Capture the cell that displays the provided text and extract its [X, Y] central coordinate. 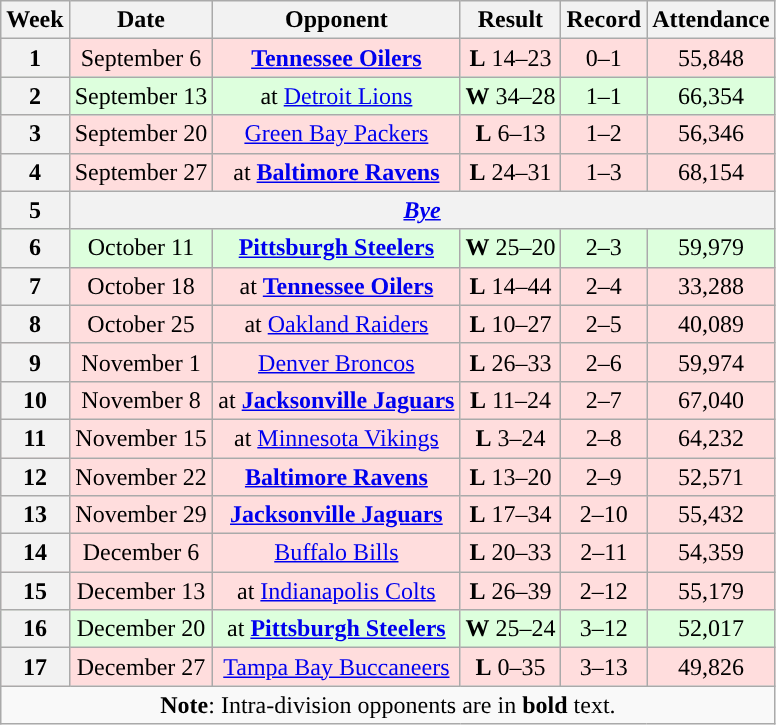
14 [35, 553]
L 13–20 [510, 477]
2–5 [604, 324]
17 [35, 667]
59,974 [711, 362]
0–1 [604, 58]
3–13 [604, 667]
1–3 [604, 172]
1 [35, 58]
November 29 [141, 515]
at Pittsburgh Steelers [336, 629]
L 6–13 [510, 134]
November 8 [141, 400]
W 25–24 [510, 629]
Record [604, 20]
Green Bay Packers [336, 134]
L 26–39 [510, 591]
54,359 [711, 553]
16 [35, 629]
November 15 [141, 438]
Pittsburgh Steelers [336, 248]
40,089 [711, 324]
December 6 [141, 553]
1–1 [604, 96]
L 11–24 [510, 400]
9 [35, 362]
at Minnesota Vikings [336, 438]
at Tennessee Oilers [336, 286]
at Oakland Raiders [336, 324]
L 26–33 [510, 362]
Tennessee Oilers [336, 58]
67,040 [711, 400]
L 0–35 [510, 667]
2 [35, 96]
68,154 [711, 172]
at Jacksonville Jaguars [336, 400]
L 14–44 [510, 286]
2–4 [604, 286]
13 [35, 515]
Buffalo Bills [336, 553]
Jacksonville Jaguars [336, 515]
12 [35, 477]
52,571 [711, 477]
September 6 [141, 58]
10 [35, 400]
49,826 [711, 667]
L 17–34 [510, 515]
December 13 [141, 591]
59,979 [711, 248]
5 [35, 210]
L 24–31 [510, 172]
2–10 [604, 515]
W 34–28 [510, 96]
at Detroit Lions [336, 96]
15 [35, 591]
Bye [422, 210]
Denver Broncos [336, 362]
September 13 [141, 96]
3–12 [604, 629]
October 11 [141, 248]
2–11 [604, 553]
at Baltimore Ravens [336, 172]
Note: Intra-division opponents are in bold text. [388, 705]
L 20–33 [510, 553]
55,432 [711, 515]
Baltimore Ravens [336, 477]
October 18 [141, 286]
55,179 [711, 591]
at Indianapolis Colts [336, 591]
2–12 [604, 591]
Date [141, 20]
W 25–20 [510, 248]
L 10–27 [510, 324]
33,288 [711, 286]
L 14–23 [510, 58]
L 3–24 [510, 438]
56,346 [711, 134]
Week [35, 20]
2–6 [604, 362]
Opponent [336, 20]
November 1 [141, 362]
December 20 [141, 629]
3 [35, 134]
Result [510, 20]
2–3 [604, 248]
8 [35, 324]
55,848 [711, 58]
Tampa Bay Buccaneers [336, 667]
December 27 [141, 667]
September 27 [141, 172]
2–8 [604, 438]
4 [35, 172]
October 25 [141, 324]
2–9 [604, 477]
September 20 [141, 134]
64,232 [711, 438]
1–2 [604, 134]
11 [35, 438]
November 22 [141, 477]
52,017 [711, 629]
66,354 [711, 96]
7 [35, 286]
2–7 [604, 400]
6 [35, 248]
Attendance [711, 20]
